Find where the given text appears and provide that cell's center as [x, y] coordinate. 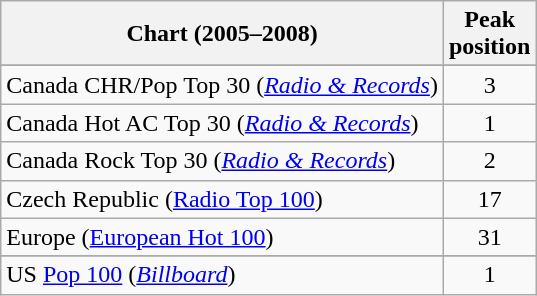
Canada Hot AC Top 30 (Radio & Records) [222, 123]
US Pop 100 (Billboard) [222, 275]
Czech Republic (Radio Top 100) [222, 199]
Chart (2005–2008) [222, 34]
3 [489, 85]
Canada CHR/Pop Top 30 (Radio & Records) [222, 85]
Peakposition [489, 34]
Canada Rock Top 30 (Radio & Records) [222, 161]
Europe (European Hot 100) [222, 237]
2 [489, 161]
17 [489, 199]
31 [489, 237]
